Extract the [X, Y] coordinate from the center of the cell holding the provided text.  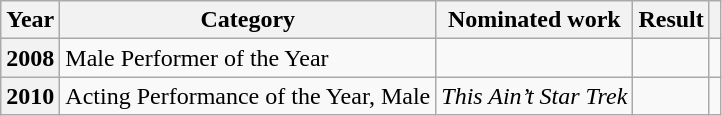
This Ain’t Star Trek [534, 96]
Nominated work [534, 20]
Male Performer of the Year [248, 58]
2010 [30, 96]
Acting Performance of the Year, Male [248, 96]
Result [671, 20]
2008 [30, 58]
Category [248, 20]
Year [30, 20]
